Provide the [x, y] coordinate of the cell's center where the given text is located.  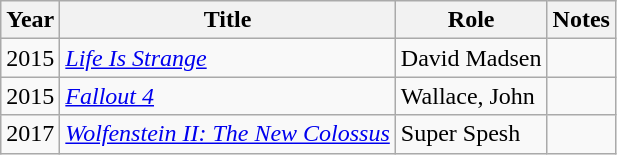
Year [30, 20]
Life Is Strange [228, 58]
David Madsen [471, 58]
Role [471, 20]
Notes [581, 20]
Super Spesh [471, 134]
Wolfenstein II: The New Colossus [228, 134]
Wallace, John [471, 96]
Title [228, 20]
2017 [30, 134]
Fallout 4 [228, 96]
